Locate the cell with the specified text and output its [x, y] center coordinate. 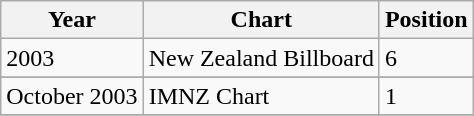
Position [426, 20]
Chart [261, 20]
IMNZ Chart [261, 96]
6 [426, 58]
October 2003 [72, 96]
Year [72, 20]
1 [426, 96]
New Zealand Billboard [261, 58]
2003 [72, 58]
